Pinpoint the cell where the given text exists, returning its (x, y) midpoint coordinate. 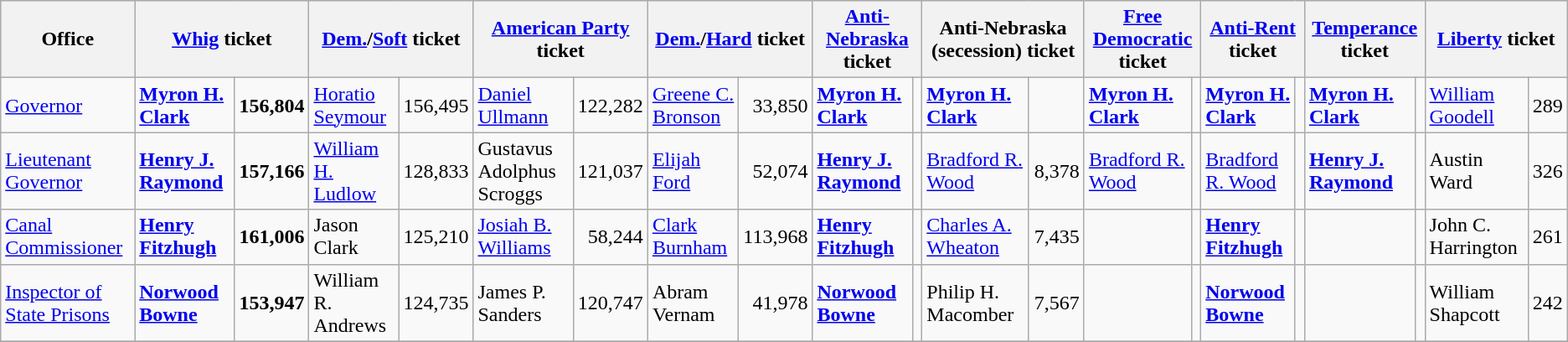
156,495 (436, 106)
7,435 (1056, 236)
7,567 (1056, 303)
Jason Clark (353, 236)
Inspector of State Prisons (68, 303)
Gustavus Adolphus Scroggs (523, 171)
James P. Sanders (523, 303)
41,978 (776, 303)
William H. Ludlow (353, 171)
Liberty ticket (1496, 39)
153,947 (271, 303)
125,210 (436, 236)
Lieutenant Governor (68, 171)
326 (1548, 171)
Daniel Ullmann (523, 106)
Anti-Rent ticket (1253, 39)
52,074 (776, 171)
157,166 (271, 171)
242 (1548, 303)
Austin Ward (1476, 171)
Clark Burnham (693, 236)
Charles A. Wheaton (975, 236)
Free Democratic ticket (1142, 39)
156,804 (271, 106)
Canal Commissioner (68, 236)
121,037 (610, 171)
Anti-Nebraska ticket (868, 39)
Office (68, 39)
William R. Andrews (353, 303)
Josiah B. Williams (523, 236)
Greene C. Bronson (693, 106)
58,244 (610, 236)
33,850 (776, 106)
124,735 (436, 303)
John C. Harrington (1476, 236)
Dem./Hard ticket (730, 39)
122,282 (610, 106)
261 (1548, 236)
Abram Vernam (693, 303)
Temperance ticket (1364, 39)
Dem./Soft ticket (391, 39)
Governor (68, 106)
128,833 (436, 171)
American Party ticket (560, 39)
8,378 (1056, 171)
William Goodell (1476, 106)
Elijah Ford (693, 171)
161,006 (271, 236)
Whig ticket (222, 39)
Anti-Nebraska (secession) ticket (1003, 39)
120,747 (610, 303)
William Shapcott (1476, 303)
113,968 (776, 236)
289 (1548, 106)
Horatio Seymour (353, 106)
Philip H. Macomber (975, 303)
